Capture the cell that displays the provided text and extract its (X, Y) central coordinate. 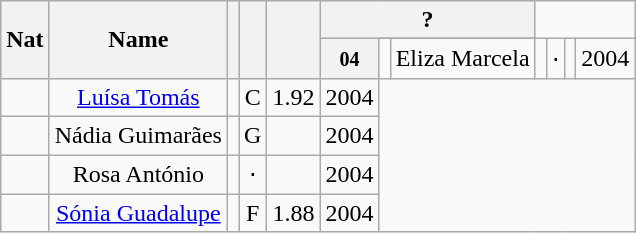
G (253, 135)
1.88 (294, 213)
F (253, 213)
Eliza Marcela (462, 59)
Sónia Guadalupe (138, 213)
1.92 (294, 97)
Rosa António (138, 174)
Luísa Tomás (138, 97)
C (253, 97)
Name (138, 40)
? (428, 20)
Nádia Guimarães (138, 135)
Nat (25, 40)
04 (350, 59)
